Scan for the cell matching the given text and deliver its (x, y) coordinate at center. 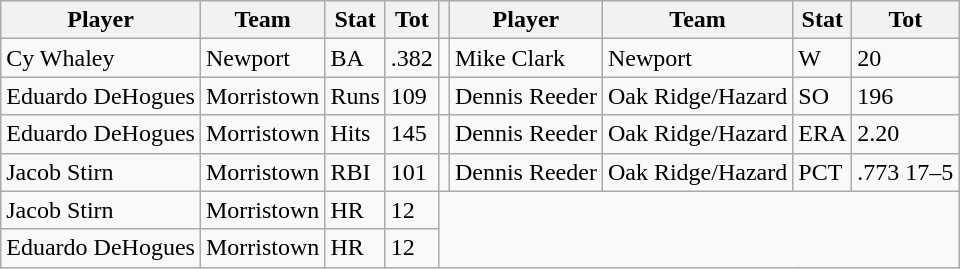
PCT (822, 172)
145 (412, 134)
W (822, 58)
Runs (355, 96)
ERA (822, 134)
Cy Whaley (101, 58)
109 (412, 96)
SO (822, 96)
20 (906, 58)
.382 (412, 58)
Hits (355, 134)
2.20 (906, 134)
196 (906, 96)
101 (412, 172)
BA (355, 58)
.773 17–5 (906, 172)
RBI (355, 172)
Mike Clark (526, 58)
